Output the (X, Y) coordinate of the center of the cell containing the given text.  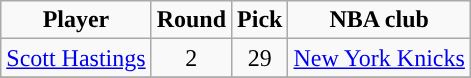
29 (260, 58)
Player (76, 20)
Scott Hastings (76, 58)
New York Knicks (379, 58)
2 (191, 58)
Round (191, 20)
NBA club (379, 20)
Pick (260, 20)
